Search for the cell housing the specified text and yield its [x, y] center coordinate. 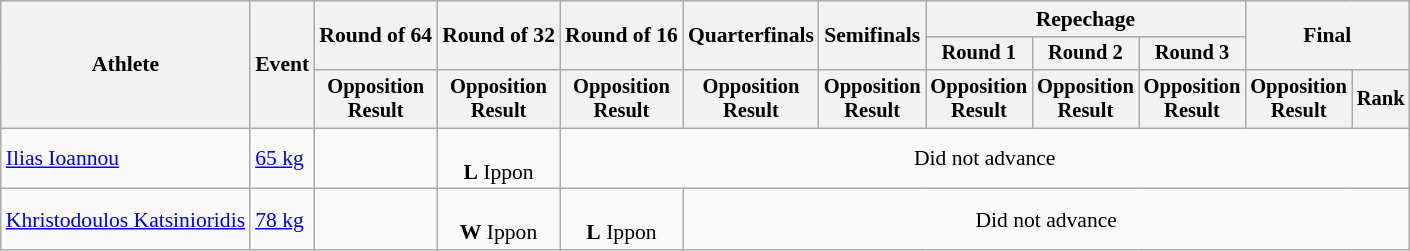
Semifinals [872, 36]
Round 2 [1086, 54]
Ilias Ioannou [126, 158]
Rank [1381, 99]
Round of 16 [622, 36]
W Ippon [498, 220]
78 kg [282, 220]
65 kg [282, 158]
Round of 32 [498, 36]
Athlete [126, 64]
Khristodoulos Katsinioridis [126, 220]
Round 1 [980, 54]
Quarterfinals [751, 36]
Event [282, 64]
Round 3 [1192, 54]
Final [1327, 36]
Round of 64 [376, 36]
Repechage [1086, 19]
